Extract the [x, y] coordinate from the center of the cell holding the provided text.  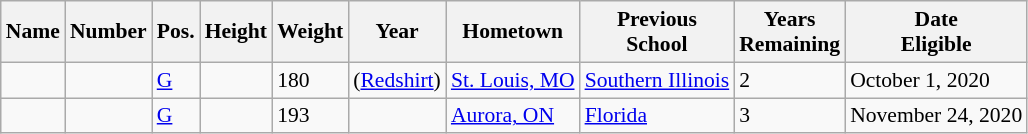
Weight [310, 32]
Aurora, ON [513, 116]
November 24, 2020 [936, 116]
Pos. [176, 32]
St. Louis, MO [513, 80]
Number [108, 32]
DateEligible [936, 32]
YearsRemaining [790, 32]
October 1, 2020 [936, 80]
(Redshirt) [397, 80]
2 [790, 80]
180 [310, 80]
Height [236, 32]
PreviousSchool [658, 32]
Hometown [513, 32]
Southern Illinois [658, 80]
193 [310, 116]
Florida [658, 116]
3 [790, 116]
Name [33, 32]
Year [397, 32]
